Detect which cell encompasses the target text, then output its [X, Y] center coordinate. 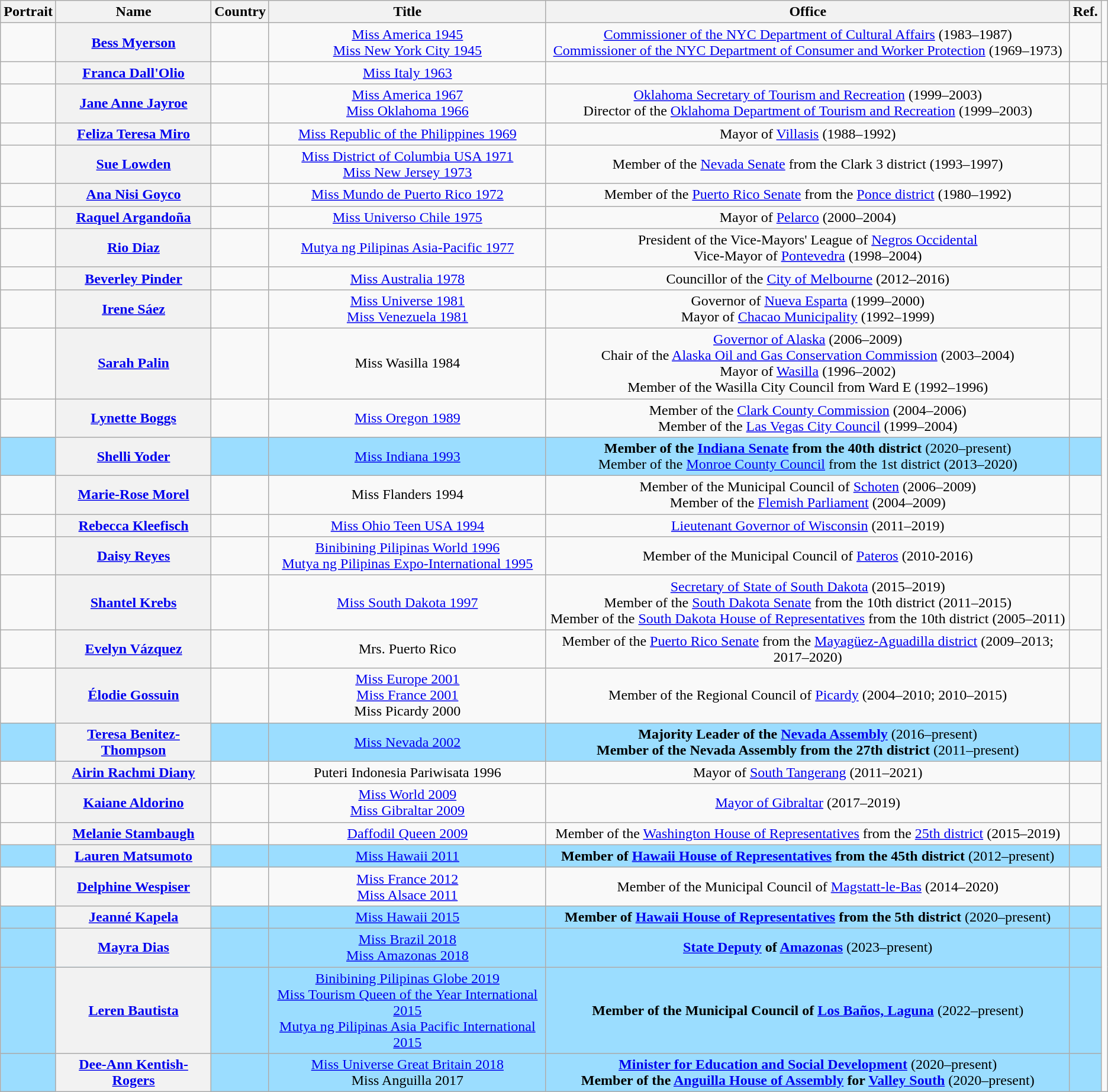
Member of the Puerto Rico Senate from the Ponce district (1980–1992) [807, 195]
Bess Myerson [133, 43]
Miss Nevada 2002 [407, 742]
Miss America 1945Miss New York City 1945 [407, 43]
Minister for Education and Social Development (2020–present)Member of the Anguilla House of Assembly for Valley South (2020–present) [807, 1072]
Ana Nisi Goyco [133, 195]
Franca Dall'Olio [133, 73]
Miss Brazil 2018Miss Amazonas 2018 [407, 947]
Oklahoma Secretary of Tourism and Recreation (1999–2003)Director of the Oklahoma Department of Tourism and Recreation (1999–2003) [807, 103]
Member of the Municipal Council of Pateros (2010-2016) [807, 556]
Member of the Indiana Senate from the 40th district (2020–present)Member of the Monroe County Council from the 1st district (2013–2020) [807, 457]
Miss Europe 2001Miss France 2001Miss Picardy 2000 [407, 695]
Mayor of Gibraltar (2017–2019) [807, 803]
Governor of Nueva Esparta (1999–2000)Mayor of Chacao Municipality (1992–1999) [807, 309]
Miss Hawaii 2011 [407, 856]
Mrs. Puerto Rico [407, 649]
Airin Rachmi Diany [133, 772]
Miss Italy 1963 [407, 73]
Majority Leader of the Nevada Assembly (2016–present)Member of the Nevada Assembly from the 27th district (2011–present) [807, 742]
Ref. [1086, 12]
Member of the Regional Council of Picardy (2004–2010; 2010–2015) [807, 695]
Lauren Matsumoto [133, 856]
Binibining Pilipinas Globe 2019Miss Tourism Queen of the Year International 2015Mutya ng Pilipinas Asia Pacific International 2015 [407, 1010]
Melanie Stambaugh [133, 833]
Miss France 2012Miss Alsace 2011 [407, 887]
Title [407, 12]
Shelli Yoder [133, 457]
Raquel Argandoña [133, 217]
Miss District of Columbia USA 1971Miss New Jersey 1973 [407, 165]
Daisy Reyes [133, 556]
State Deputy of Amazonas (2023–present) [807, 947]
Miss Republic of the Philippines 1969 [407, 134]
Member of the Clark County Commission (2004–2006)Member of the Las Vegas City Council (1999–2004) [807, 418]
Jane Anne Jayroe [133, 103]
Dee-Ann Kentish-Rogers [133, 1072]
Mayra Dias [133, 947]
Country [240, 12]
Jeanné Kapela [133, 917]
Feliza Teresa Miro [133, 134]
Member of the Municipal Council of Los Baños, Laguna (2022–present) [807, 1010]
Sarah Palin [133, 363]
Mayor of Pelarco (2000–2004) [807, 217]
Miss Indiana 1993 [407, 457]
Lynette Boggs [133, 418]
Portrait [28, 12]
Member of the Puerto Rico Senate from the Mayagüez-Aguadilla district (2009–2013; 2017–2020) [807, 649]
Member of the Nevada Senate from the Clark 3 district (1993–1997) [807, 165]
Irene Sáez [133, 309]
Miss Universe Great Britain 2018Miss Anguilla 2017 [407, 1072]
Mutya ng Pilipinas Asia-Pacific 1977 [407, 247]
Shantel Krebs [133, 603]
Kaiane Aldorino [133, 803]
Member of Hawaii House of Representatives from the 45th district (2012–present) [807, 856]
Evelyn Vázquez [133, 649]
Member of the Municipal Council of Schoten (2006–2009)Member of the Flemish Parliament (2004–2009) [807, 495]
Commissioner of the NYC Department of Cultural Affairs (1983–1987)Commissioner of the NYC Department of Consumer and Worker Protection (1969–1973) [807, 43]
Lieutenant Governor of Wisconsin (2011–2019) [807, 526]
Office [807, 12]
President of the Vice-Mayors' League of Negros OccidentalVice-Mayor of Pontevedra (1998–2004) [807, 247]
Miss Universe 1981Miss Venezuela 1981 [407, 309]
Miss Hawaii 2015 [407, 917]
Binibining Pilipinas World 1996Mutya ng Pilipinas Expo-International 1995 [407, 556]
Name [133, 12]
Miss Mundo de Puerto Rico 1972 [407, 195]
Member of the Municipal Council of Magstatt-le-Bas (2014–2020) [807, 887]
Leren Bautista [133, 1010]
Teresa Benitez-Thompson [133, 742]
Miss Wasilla 1984 [407, 363]
Delphine Wespiser [133, 887]
Member of the Washington House of Representatives from the 25th district (2015–2019) [807, 833]
Councillor of the City of Melbourne (2012–2016) [807, 278]
Miss Australia 1978 [407, 278]
Miss World 2009Miss Gibraltar 2009 [407, 803]
Miss Universo Chile 1975 [407, 217]
Daffodil Queen 2009 [407, 833]
Member of Hawaii House of Representatives from the 5th district (2020–present) [807, 917]
Rio Diaz [133, 247]
Élodie Gossuin [133, 695]
Marie-Rose Morel [133, 495]
Miss America 1967Miss Oklahoma 1966 [407, 103]
Miss Ohio Teen USA 1994 [407, 526]
Miss Oregon 1989 [407, 418]
Beverley Pinder [133, 278]
Puteri Indonesia Pariwisata 1996 [407, 772]
Mayor of Villasis (1988–1992) [807, 134]
Sue Lowden [133, 165]
Miss Flanders 1994 [407, 495]
Mayor of South Tangerang (2011–2021) [807, 772]
Rebecca Kleefisch [133, 526]
Miss South Dakota 1997 [407, 603]
